Locate the cell with the specified text and output its (x, y) center coordinate. 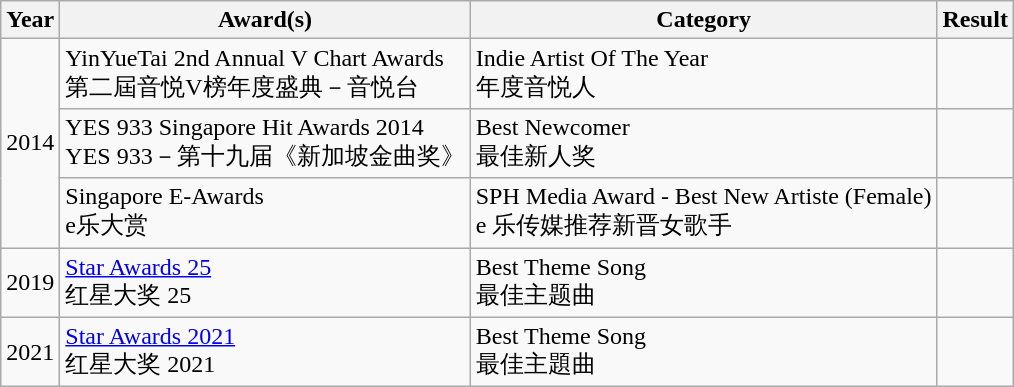
YinYueTai 2nd Annual V Chart Awards第二屆音悦V榜年度盛典－音悦台 (265, 74)
Best Theme Song 最佳主题曲 (704, 283)
Best Theme Song 最佳主題曲 (704, 352)
Singapore E-Awardse乐大赏 (265, 213)
SPH Media Award - Best New Artiste (Female)e 乐传媒推荐新晋女歌手 (704, 213)
2019 (30, 283)
Star Awards 2021 红星大奖 2021 (265, 352)
Award(s) (265, 20)
Star Awards 25红星大奖 25 (265, 283)
2014 (30, 144)
Year (30, 20)
Category (704, 20)
2021 (30, 352)
Best Newcomer最佳新人奖 (704, 143)
Indie Artist Of The Year年度音悦人 (704, 74)
YES 933 Singapore Hit Awards 2014YES 933－第十九届《新加坡金曲奖》 (265, 143)
Result (975, 20)
